For the text-containing cell, return its midpoint in (x, y) coordinate format. 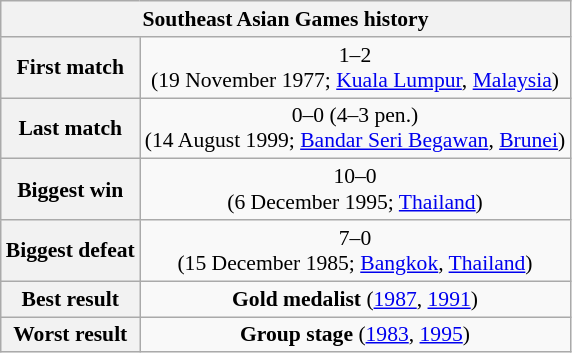
Best result (70, 299)
10–0 (6 December 1995; Thailand) (355, 190)
Last match (70, 128)
Biggest win (70, 190)
Worst result (70, 335)
Group stage (1983, 1995) (355, 335)
Southeast Asian Games history (286, 19)
1–2 (19 November 1977; Kuala Lumpur, Malaysia) (355, 68)
Biggest defeat (70, 250)
7–0 (15 December 1985; Bangkok, Thailand) (355, 250)
0–0 (4–3 pen.) (14 August 1999; Bandar Seri Begawan, Brunei) (355, 128)
First match (70, 68)
Gold medalist (1987, 1991) (355, 299)
